Locate the cell with the specified text and output its [X, Y] center coordinate. 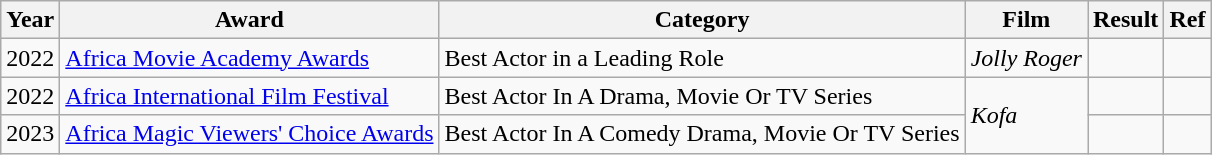
Africa International Film Festival [250, 96]
Africa Movie Academy Awards [250, 58]
2023 [30, 134]
Award [250, 20]
Category [702, 20]
Best Actor In A Comedy Drama, Movie Or TV Series [702, 134]
Ref [1188, 20]
Film [1026, 20]
Best Actor in a Leading Role [702, 58]
Jolly Roger [1026, 58]
Kofa [1026, 115]
Result [1126, 20]
Africa Magic Viewers' Choice Awards [250, 134]
Year [30, 20]
Best Actor In A Drama, Movie Or TV Series [702, 96]
